Extract the [X, Y] coordinate from the center of the cell holding the provided text.  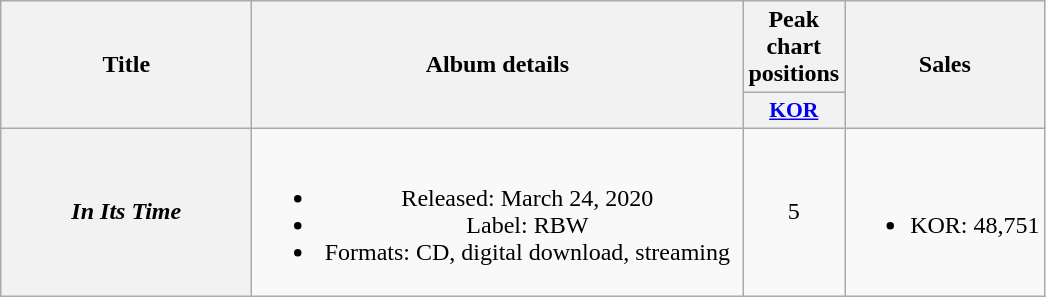
Peak chart positions [794, 47]
Sales [945, 65]
Title [126, 65]
KOR [794, 111]
In Its Time [126, 212]
KOR: 48,751 [945, 212]
Album details [498, 65]
Released: March 24, 2020Label: RBWFormats: CD, digital download, streaming [498, 212]
5 [794, 212]
